Return (X, Y) of the center of cell containing provided text 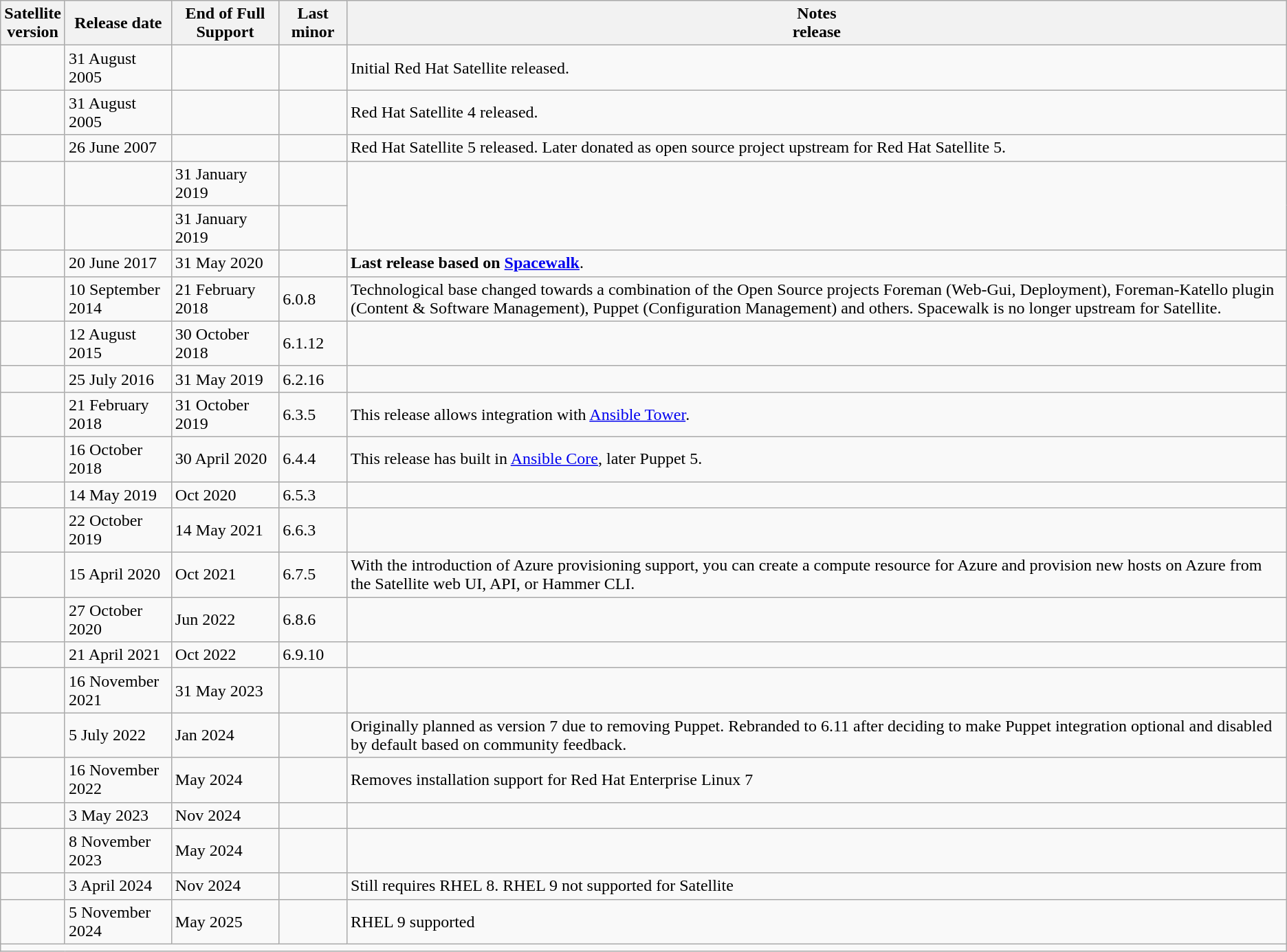
Still requires RHEL 8. RHEL 9 not supported for Satellite (817, 886)
26 June 2007 (118, 148)
May 2025 (225, 921)
20 June 2017 (118, 263)
16 November 2021 (118, 690)
21 April 2021 (118, 655)
This release has built in Ansible Core, later Puppet 5. (817, 459)
6.3.5 (313, 414)
Oct 2020 (225, 494)
Release date (118, 23)
Satelliteversion (33, 23)
25 July 2016 (118, 379)
31 May 2023 (225, 690)
31 October 2019 (225, 414)
Initial Red Hat Satellite released. (817, 67)
Red Hat Satellite 4 released. (817, 113)
14 May 2019 (118, 494)
Oct 2021 (225, 575)
6.1.12 (313, 344)
14 May 2021 (225, 531)
6.8.6 (313, 620)
3 May 2023 (118, 815)
6.5.3 (313, 494)
31 May 2019 (225, 379)
Jan 2024 (225, 735)
Last minor (313, 23)
5 November 2024 (118, 921)
End of Full Support (225, 23)
16 November 2022 (118, 779)
15 April 2020 (118, 575)
6.4.4 (313, 459)
6.2.16 (313, 379)
22 October 2019 (118, 531)
6.7.5 (313, 575)
31 May 2020 (225, 263)
Oct 2022 (225, 655)
Removes installation support for Red Hat Enterprise Linux 7 (817, 779)
Red Hat Satellite 5 released. Later donated as open source project upstream for Red Hat Satellite 5. (817, 148)
12 August 2015 (118, 344)
6.6.3 (313, 531)
Notesrelease (817, 23)
30 April 2020 (225, 459)
Last release based on Spacewalk. (817, 263)
6.0.8 (313, 298)
This release allows integration with Ansible Tower. (817, 414)
10 September 2014 (118, 298)
30 October 2018 (225, 344)
6.9.10 (313, 655)
Jun 2022 (225, 620)
16 October 2018 (118, 459)
RHEL 9 supported (817, 921)
3 April 2024 (118, 886)
27 October 2020 (118, 620)
5 July 2022 (118, 735)
8 November 2023 (118, 851)
